For the text-containing cell, return its midpoint in (x, y) coordinate format. 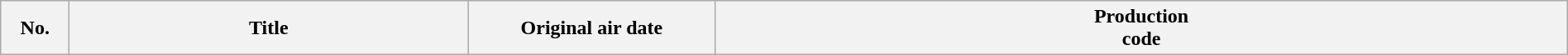
Original air date (592, 28)
Productioncode (1141, 28)
Title (269, 28)
No. (35, 28)
